Detect which cell encompasses the target text, then output its [x, y] center coordinate. 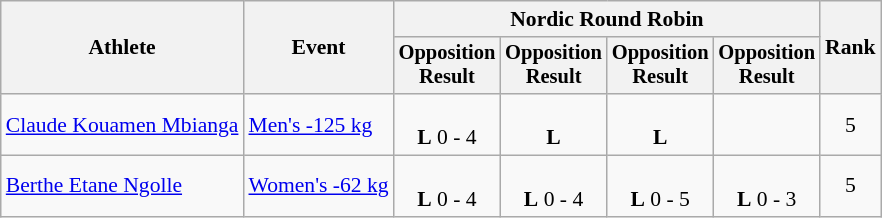
Berthe Etane Ngolle [122, 186]
Athlete [122, 48]
Event [318, 48]
Rank [850, 48]
Claude Kouamen Mbianga [122, 124]
L 0 - 3 [766, 186]
Men's -125 kg [318, 124]
L 0 - 5 [660, 186]
Women's -62 kg [318, 186]
Nordic Round Robin [607, 19]
